Pinpoint the cell where the given text exists, returning its [x, y] midpoint coordinate. 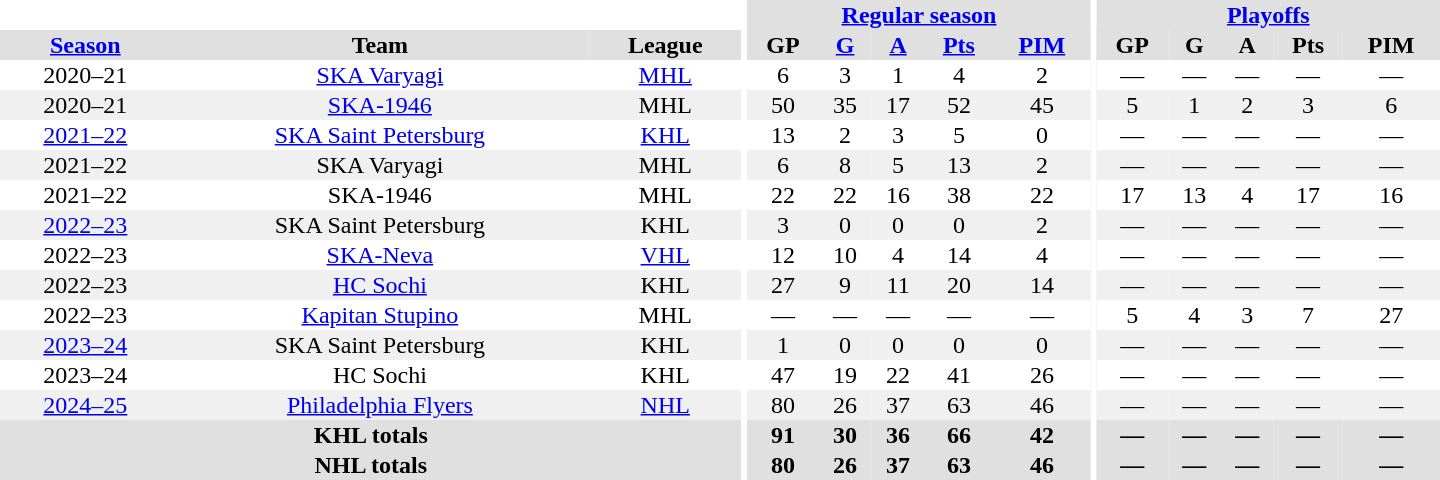
41 [960, 375]
Philadelphia Flyers [380, 405]
42 [1042, 435]
8 [846, 165]
11 [898, 285]
Playoffs [1268, 15]
47 [782, 375]
KHL totals [370, 435]
NHL totals [370, 465]
7 [1308, 315]
36 [898, 435]
Season [86, 45]
38 [960, 195]
NHL [665, 405]
Kapitan Stupino [380, 315]
Regular season [918, 15]
91 [782, 435]
30 [846, 435]
19 [846, 375]
VHL [665, 255]
20 [960, 285]
League [665, 45]
45 [1042, 105]
66 [960, 435]
50 [782, 105]
Team [380, 45]
52 [960, 105]
10 [846, 255]
9 [846, 285]
SKA-Neva [380, 255]
2024–25 [86, 405]
12 [782, 255]
35 [846, 105]
